From the cell containing the given text, extract its center point as [X, Y] coordinate. 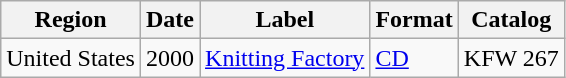
Format [414, 20]
Catalog [511, 20]
2000 [170, 58]
Date [170, 20]
Label [285, 20]
Knitting Factory [285, 58]
CD [414, 58]
KFW 267 [511, 58]
United States [71, 58]
Region [71, 20]
